Capture the cell that displays the provided text and extract its [x, y] central coordinate. 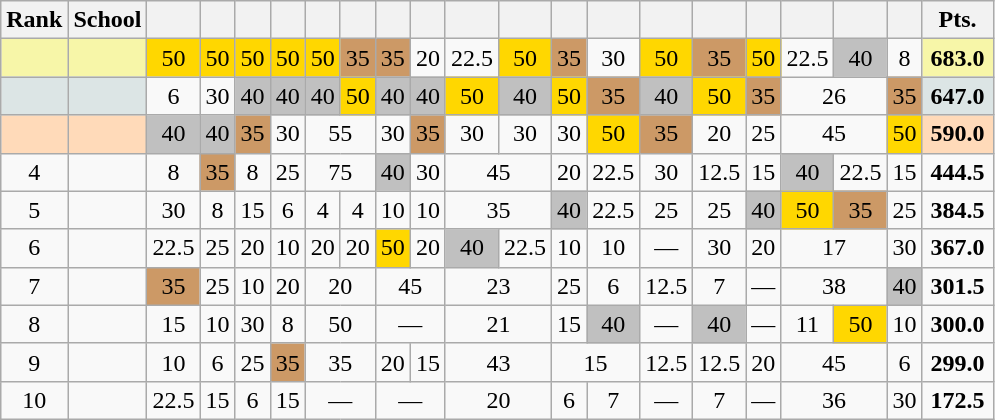
55 [340, 134]
Pts. [958, 20]
School [108, 20]
38 [834, 286]
26 [834, 96]
75 [340, 172]
9 [34, 362]
299.0 [958, 362]
172.5 [958, 400]
683.0 [958, 58]
21 [498, 324]
647.0 [958, 96]
590.0 [958, 134]
384.5 [958, 210]
11 [808, 324]
301.5 [958, 286]
Rank [34, 20]
17 [834, 248]
23 [498, 286]
43 [498, 362]
300.0 [958, 324]
36 [834, 400]
367.0 [958, 248]
444.5 [958, 172]
5 [34, 210]
